Identify which cell holds the provided text, then report its [x, y] central coordinate. 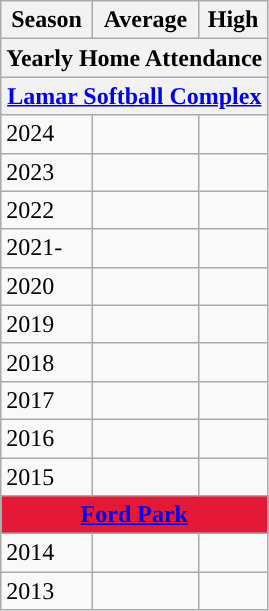
Season [47, 20]
2014 [47, 553]
Lamar Softball Complex [134, 96]
2019 [47, 324]
2018 [47, 362]
2015 [47, 477]
2016 [47, 438]
High [232, 20]
Yearly Home Attendance [134, 58]
2021- [47, 248]
2013 [47, 591]
Average [145, 20]
2020 [47, 286]
2024 [47, 134]
Ford Park [134, 515]
2022 [47, 210]
2017 [47, 400]
2023 [47, 172]
